Detect which cell encompasses the target text, then output its (x, y) center coordinate. 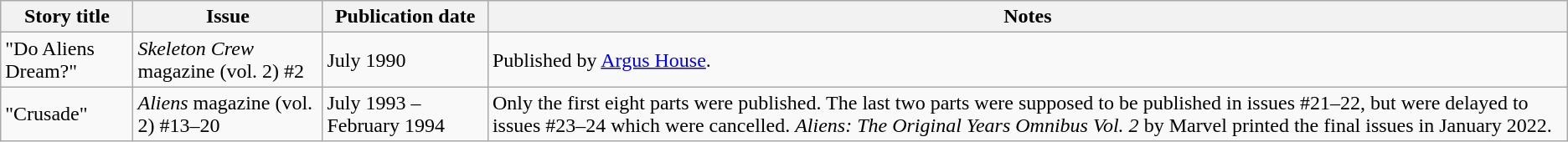
Issue (228, 17)
Published by Argus House. (1027, 60)
July 1993 – February 1994 (405, 114)
Notes (1027, 17)
July 1990 (405, 60)
"Crusade" (67, 114)
"Do Aliens Dream?" (67, 60)
Skeleton Crew magazine (vol. 2) #2 (228, 60)
Aliens magazine (vol. 2) #13–20 (228, 114)
Publication date (405, 17)
Story title (67, 17)
